Return (X, Y) of the center of cell containing provided text 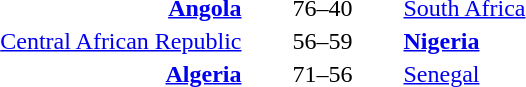
56–59 (322, 41)
